Determine the (x, y) coordinate at the center of the cell enclosing the given text.  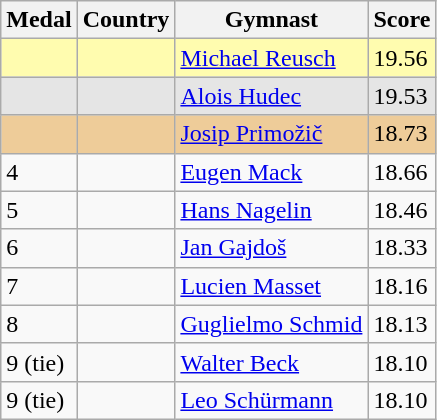
Gymnast (272, 20)
Hans Nagelin (272, 210)
18.16 (402, 286)
4 (39, 172)
Michael Reusch (272, 58)
Guglielmo Schmid (272, 324)
Lucien Masset (272, 286)
Josip Primožič (272, 134)
Alois Hudec (272, 96)
Walter Beck (272, 362)
6 (39, 248)
18.66 (402, 172)
Score (402, 20)
Eugen Mack (272, 172)
18.73 (402, 134)
19.56 (402, 58)
Jan Gajdoš (272, 248)
Country (126, 20)
18.46 (402, 210)
7 (39, 286)
Medal (39, 20)
5 (39, 210)
8 (39, 324)
19.53 (402, 96)
18.13 (402, 324)
18.33 (402, 248)
Leo Schürmann (272, 400)
